Output the (x, y) coordinate of the center of the cell containing the given text.  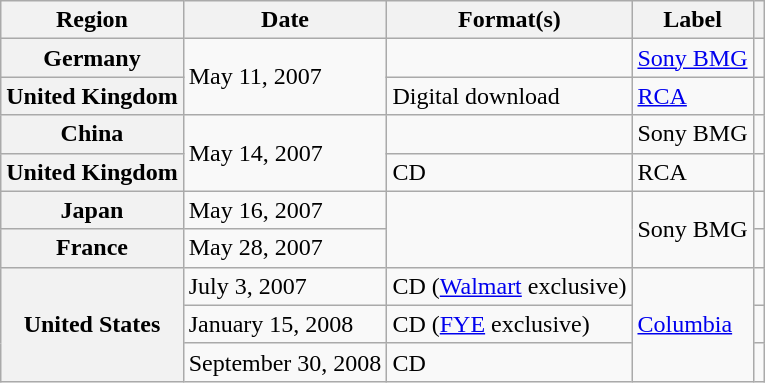
Digital download (510, 96)
China (92, 134)
United States (92, 324)
CD (Walmart exclusive) (510, 286)
May 16, 2007 (285, 210)
Columbia (692, 324)
January 15, 2008 (285, 324)
May 11, 2007 (285, 77)
CD (FYE exclusive) (510, 324)
July 3, 2007 (285, 286)
Germany (92, 58)
May 28, 2007 (285, 248)
Format(s) (510, 20)
September 30, 2008 (285, 362)
Label (692, 20)
Date (285, 20)
May 14, 2007 (285, 153)
Region (92, 20)
France (92, 248)
Japan (92, 210)
